Locate the cell with the specified text and output its [x, y] center coordinate. 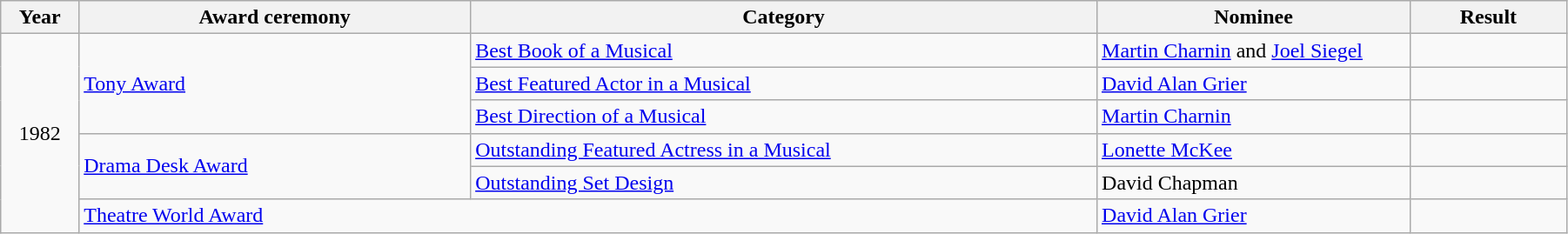
Year [40, 17]
Theatre World Award [588, 216]
Martin Charnin and Joel Siegel [1254, 50]
Nominee [1254, 17]
Best Book of a Musical [784, 50]
Best Direction of a Musical [784, 117]
Award ceremony [275, 17]
Outstanding Featured Actress in a Musical [784, 150]
Best Featured Actor in a Musical [784, 84]
1982 [40, 133]
Result [1488, 17]
Lonette McKee [1254, 150]
Category [784, 17]
Outstanding Set Design [784, 183]
Tony Award [275, 84]
Drama Desk Award [275, 166]
David Chapman [1254, 183]
Martin Charnin [1254, 117]
